Find where the given text appears and provide that cell's center as (X, Y) coordinate. 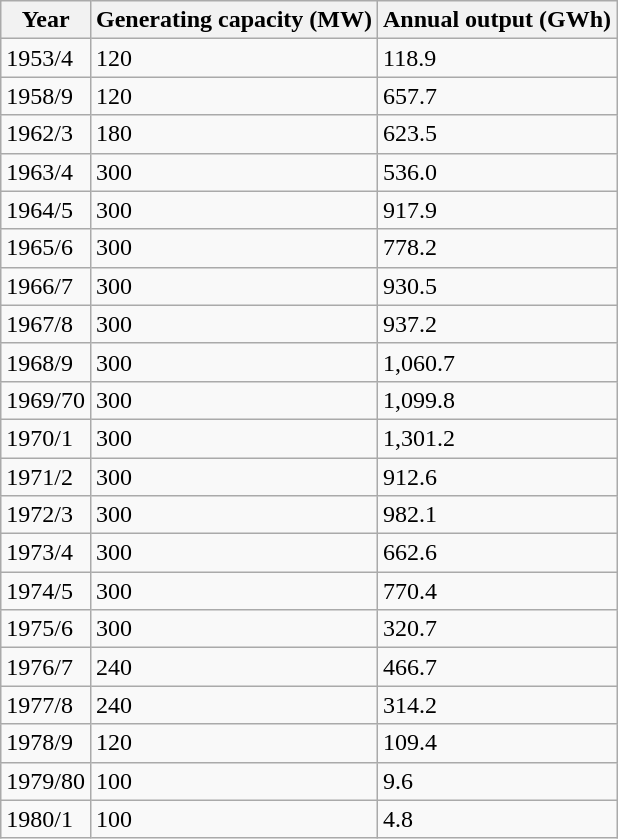
1967/8 (46, 324)
Year (46, 20)
Annual output (GWh) (496, 20)
1969/70 (46, 400)
1976/7 (46, 667)
623.5 (496, 134)
662.6 (496, 553)
4.8 (496, 819)
466.7 (496, 667)
1963/4 (46, 172)
1978/9 (46, 743)
1975/6 (46, 629)
1,301.2 (496, 438)
930.5 (496, 286)
536.0 (496, 172)
1953/4 (46, 58)
1,060.7 (496, 362)
314.2 (496, 705)
982.1 (496, 515)
1977/8 (46, 705)
937.2 (496, 324)
1979/80 (46, 781)
1980/1 (46, 819)
778.2 (496, 248)
1958/9 (46, 96)
1968/9 (46, 362)
1966/7 (46, 286)
770.4 (496, 591)
1962/3 (46, 134)
1,099.8 (496, 400)
118.9 (496, 58)
1971/2 (46, 477)
1970/1 (46, 438)
109.4 (496, 743)
1964/5 (46, 210)
1973/4 (46, 553)
917.9 (496, 210)
657.7 (496, 96)
9.6 (496, 781)
1965/6 (46, 248)
1974/5 (46, 591)
180 (234, 134)
1972/3 (46, 515)
912.6 (496, 477)
Generating capacity (MW) (234, 20)
320.7 (496, 629)
